Provide the [x, y] coordinate of the cell's center where the given text is located.  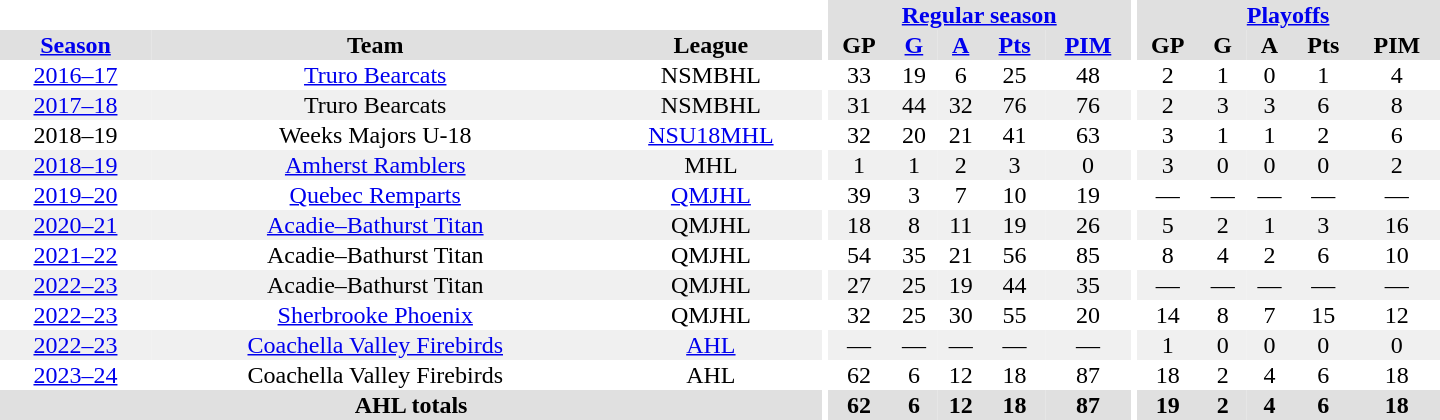
2021–22 [76, 255]
63 [1088, 135]
5 [1168, 225]
Regular season [979, 15]
MHL [712, 165]
26 [1088, 225]
Amherst Ramblers [376, 165]
AHL totals [411, 405]
48 [1088, 75]
League [712, 45]
39 [858, 195]
Season [76, 45]
41 [1014, 135]
2020–21 [76, 225]
2016–17 [76, 75]
Sherbrooke Phoenix [376, 315]
2023–24 [76, 375]
11 [960, 225]
2019–20 [76, 195]
55 [1014, 315]
Playoffs [1288, 15]
30 [960, 315]
56 [1014, 255]
33 [858, 75]
16 [1397, 225]
NSU18MHL [712, 135]
85 [1088, 255]
2017–18 [76, 105]
15 [1324, 315]
Weeks Majors U-18 [376, 135]
Team [376, 45]
Quebec Remparts [376, 195]
14 [1168, 315]
27 [858, 285]
31 [858, 105]
54 [858, 255]
